Locate the cell with the specified text and output its (X, Y) center coordinate. 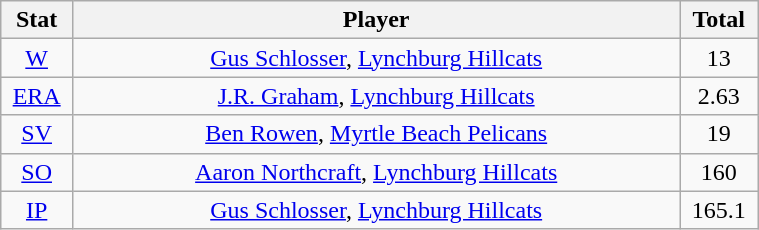
165.1 (719, 210)
W (37, 58)
ERA (37, 96)
Ben Rowen, Myrtle Beach Pelicans (376, 134)
J.R. Graham, Lynchburg Hillcats (376, 96)
SV (37, 134)
Total (719, 20)
SO (37, 172)
19 (719, 134)
13 (719, 58)
Aaron Northcraft, Lynchburg Hillcats (376, 172)
Stat (37, 20)
Player (376, 20)
IP (37, 210)
160 (719, 172)
2.63 (719, 96)
